For the text-containing cell, return its midpoint in (X, Y) coordinate format. 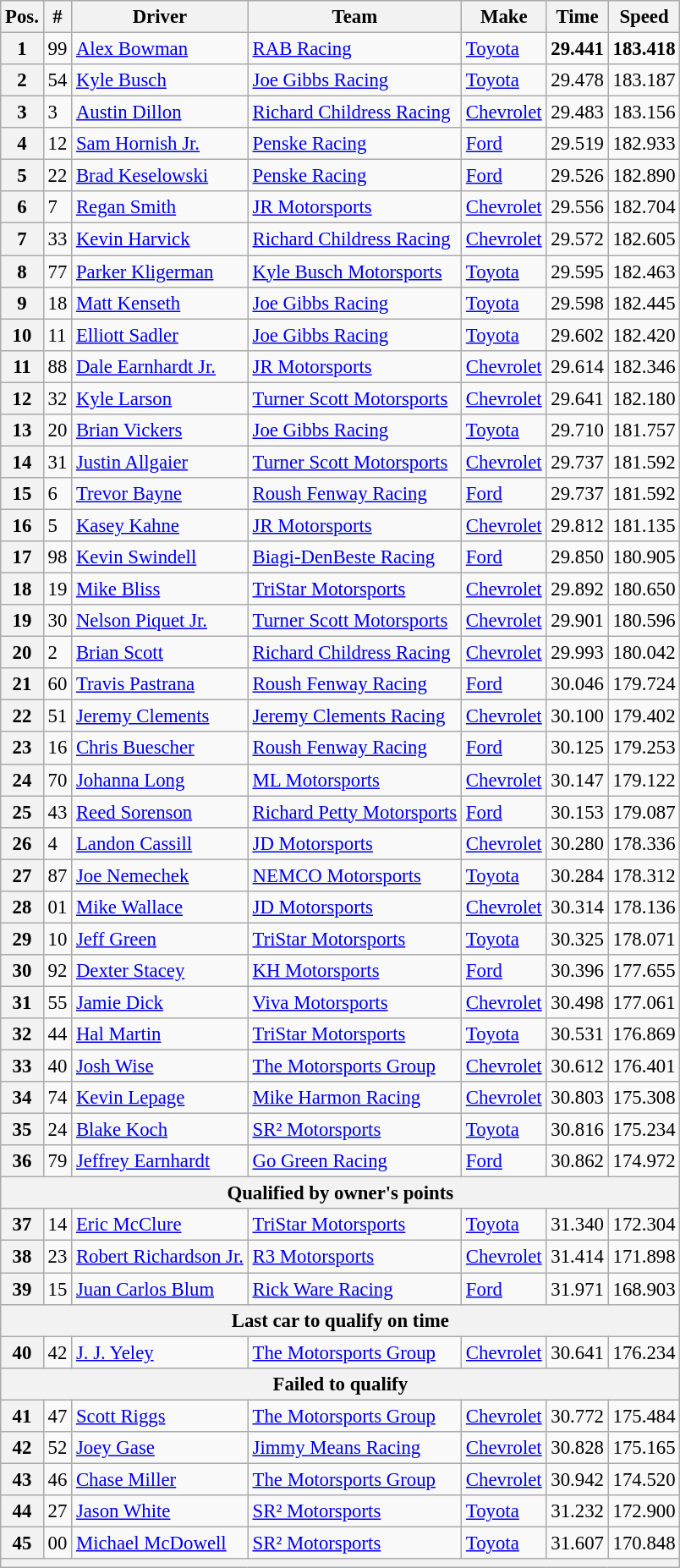
30.816 (577, 1130)
Regan Smith (161, 207)
179.724 (644, 684)
179.122 (644, 780)
Mike Wallace (161, 907)
182.420 (644, 335)
34 (22, 1098)
92 (58, 971)
30.862 (577, 1161)
Pos. (22, 17)
31.607 (577, 1543)
181.135 (644, 525)
Hal Martin (161, 1034)
Failed to qualify (340, 1384)
29.892 (577, 589)
29 (22, 939)
RAB Racing (354, 49)
79 (58, 1161)
29.710 (577, 430)
178.336 (644, 843)
30.803 (577, 1098)
25 (22, 812)
47 (58, 1416)
Landon Cassill (161, 843)
38 (22, 1257)
45 (22, 1543)
180.042 (644, 653)
174.972 (644, 1161)
171.898 (644, 1257)
175.484 (644, 1416)
29.519 (577, 144)
Biagi-DenBeste Racing (354, 557)
ML Motorsports (354, 780)
182.180 (644, 398)
30.942 (577, 1479)
29.993 (577, 653)
Viva Motorsports (354, 1002)
31.340 (577, 1225)
Chris Buescher (161, 748)
Brian Scott (161, 653)
Brian Vickers (161, 430)
30.046 (577, 684)
179.402 (644, 716)
182.605 (644, 239)
01 (58, 907)
31.971 (577, 1289)
Speed (644, 17)
Matt Kenseth (161, 303)
21 (22, 684)
98 (58, 557)
Jeremy Clements (161, 716)
183.418 (644, 49)
30.153 (577, 812)
178.312 (644, 875)
183.156 (644, 112)
29.556 (577, 207)
Jason White (161, 1511)
74 (58, 1098)
Kyle Larson (161, 398)
36 (22, 1161)
29.614 (577, 366)
Trevor Bayne (161, 494)
70 (58, 780)
Jeff Green (161, 939)
Jeffrey Earnhardt (161, 1161)
Alex Bowman (161, 49)
Elliott Sadler (161, 335)
182.463 (644, 271)
39 (22, 1289)
Dale Earnhardt Jr. (161, 366)
29.598 (577, 303)
29.602 (577, 335)
Dexter Stacey (161, 971)
30.641 (577, 1352)
Make (504, 17)
NEMCO Motorsports (354, 875)
30.125 (577, 748)
175.234 (644, 1130)
182.346 (644, 366)
29.901 (577, 621)
87 (58, 875)
99 (58, 49)
178.136 (644, 907)
13 (22, 430)
174.520 (644, 1479)
17 (22, 557)
179.253 (644, 748)
KH Motorsports (354, 971)
35 (22, 1130)
29.850 (577, 557)
182.704 (644, 207)
9 (22, 303)
Sam Hornish Jr. (161, 144)
182.933 (644, 144)
172.900 (644, 1511)
180.905 (644, 557)
30.531 (577, 1034)
Josh Wise (161, 1066)
Justin Allgaier (161, 462)
176.869 (644, 1034)
180.650 (644, 589)
30.280 (577, 843)
55 (58, 1002)
29.526 (577, 176)
Jamie Dick (161, 1002)
00 (58, 1543)
Kevin Lepage (161, 1098)
41 (22, 1416)
183.187 (644, 80)
Blake Koch (161, 1130)
175.308 (644, 1098)
Michael McDowell (161, 1543)
46 (58, 1479)
177.655 (644, 971)
R3 Motorsports (354, 1257)
Eric McClure (161, 1225)
Go Green Racing (354, 1161)
# (58, 17)
29.478 (577, 80)
175.165 (644, 1448)
29.641 (577, 398)
29.595 (577, 271)
30.772 (577, 1416)
Travis Pastrana (161, 684)
182.890 (644, 176)
Brad Keselowski (161, 176)
Kyle Busch (161, 80)
176.234 (644, 1352)
31.232 (577, 1511)
182.445 (644, 303)
Kevin Swindell (161, 557)
31.414 (577, 1257)
Juan Carlos Blum (161, 1289)
Mike Bliss (161, 589)
37 (22, 1225)
Scott Riggs (161, 1416)
172.304 (644, 1225)
Kevin Harvick (161, 239)
29.812 (577, 525)
Reed Sorenson (161, 812)
30.396 (577, 971)
30.147 (577, 780)
170.848 (644, 1543)
29.483 (577, 112)
Johanna Long (161, 780)
77 (58, 271)
51 (58, 716)
8 (22, 271)
29.441 (577, 49)
177.061 (644, 1002)
52 (58, 1448)
Kasey Kahne (161, 525)
Qualified by owner's points (340, 1193)
Jeremy Clements Racing (354, 716)
Joe Nemechek (161, 875)
30.498 (577, 1002)
Driver (161, 17)
30.314 (577, 907)
28 (22, 907)
Mike Harmon Racing (354, 1098)
176.401 (644, 1066)
1 (22, 49)
30.100 (577, 716)
26 (22, 843)
Chase Miller (161, 1479)
Kyle Busch Motorsports (354, 271)
Team (354, 17)
Time (577, 17)
30.828 (577, 1448)
29.572 (577, 239)
Parker Kligerman (161, 271)
30.284 (577, 875)
J. J. Yeley (161, 1352)
Joey Gase (161, 1448)
Austin Dillon (161, 112)
Last car to qualify on time (340, 1320)
Jimmy Means Racing (354, 1448)
168.903 (644, 1289)
Richard Petty Motorsports (354, 812)
30.612 (577, 1066)
180.596 (644, 621)
181.757 (644, 430)
Robert Richardson Jr. (161, 1257)
178.071 (644, 939)
Nelson Piquet Jr. (161, 621)
Rick Ware Racing (354, 1289)
54 (58, 80)
60 (58, 684)
30.325 (577, 939)
88 (58, 366)
179.087 (644, 812)
